Return (X, Y) of the center of cell containing provided text 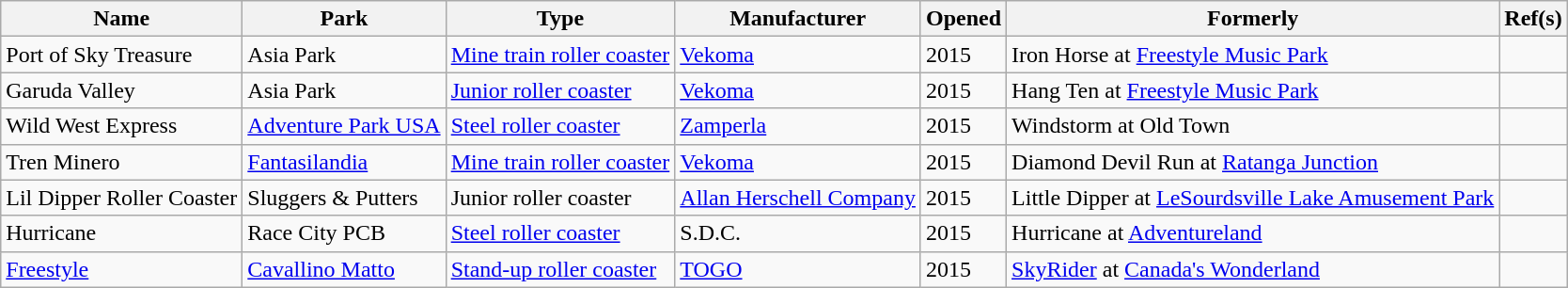
Ref(s) (1533, 19)
Zamperla (798, 126)
Wild West Express (122, 126)
Stand-up roller coaster (560, 269)
Formerly (1253, 19)
Manufacturer (798, 19)
Tren Minero (122, 162)
Type (560, 19)
Opened (963, 19)
S.D.C. (798, 233)
Adventure Park USA (344, 126)
Name (122, 19)
Hurricane at Adventureland (1253, 233)
Garuda Valley (122, 90)
Windstorm at Old Town (1253, 126)
Diamond Devil Run at Ratanga Junction (1253, 162)
Port of Sky Treasure (122, 55)
SkyRider at Canada's Wonderland (1253, 269)
TOGO (798, 269)
Freestyle (122, 269)
Hang Ten at Freestyle Music Park (1253, 90)
Race City PCB (344, 233)
Lil Dipper Roller Coaster (122, 198)
Fantasilandia (344, 162)
Cavallino Matto (344, 269)
Sluggers & Putters (344, 198)
Iron Horse at Freestyle Music Park (1253, 55)
Hurricane (122, 233)
Park (344, 19)
Little Dipper at LeSourdsville Lake Amusement Park (1253, 198)
Allan Herschell Company (798, 198)
